For the text-containing cell, return its midpoint in (X, Y) coordinate format. 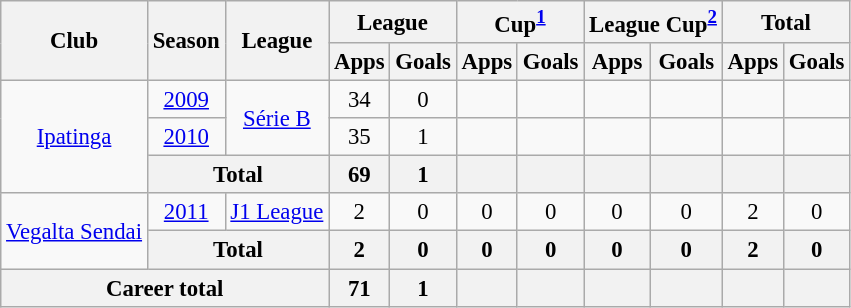
Ipatinga (74, 138)
J1 League (277, 213)
Vegalta Sendai (74, 232)
2009 (186, 100)
Career total (165, 288)
Club (74, 41)
71 (360, 288)
Season (186, 41)
34 (360, 100)
35 (360, 137)
League Cup2 (653, 22)
Série B (277, 118)
2011 (186, 213)
69 (360, 175)
2010 (186, 137)
Cup1 (520, 22)
